Output the [X, Y] coordinate of the center of the cell containing the given text.  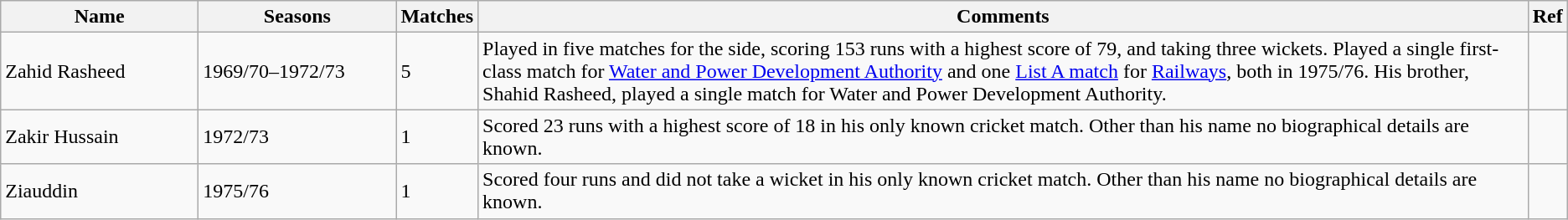
Ziauddin [100, 191]
Matches [437, 17]
Zakir Hussain [100, 137]
Scored 23 runs with a highest score of 18 in his only known cricket match. Other than his name no biographical details are known. [1003, 137]
1975/76 [297, 191]
Name [100, 17]
Seasons [297, 17]
Zahid Rasheed [100, 71]
Comments [1003, 17]
1972/73 [297, 137]
Scored four runs and did not take a wicket in his only known cricket match. Other than his name no biographical details are known. [1003, 191]
1969/70–1972/73 [297, 71]
Ref [1548, 17]
5 [437, 71]
